Scan for the cell matching the given text and deliver its [x, y] coordinate at center. 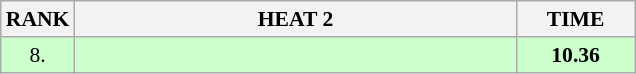
RANK [38, 19]
10.36 [576, 55]
8. [38, 55]
HEAT 2 [295, 19]
TIME [576, 19]
